Return [x, y] of the center of cell containing provided text 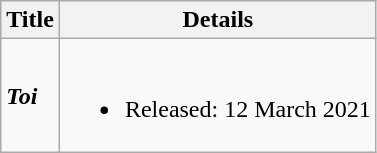
Details [218, 20]
Title [30, 20]
Released: 12 March 2021 [218, 96]
Toi [30, 96]
